Locate the cell with the specified text and output its (X, Y) center coordinate. 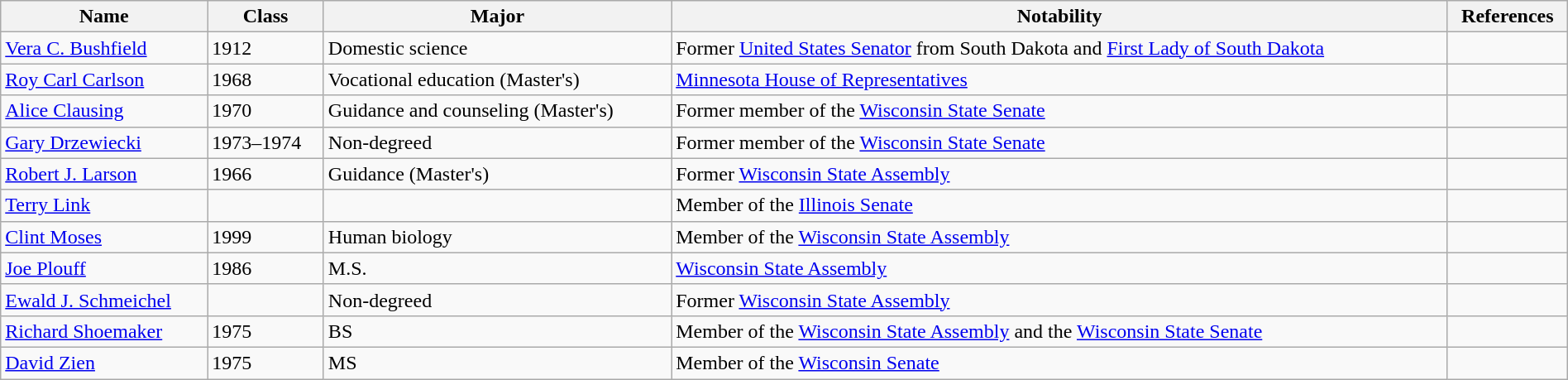
Member of the Wisconsin Senate (1060, 363)
Name (104, 17)
MS (497, 363)
Alice Clausing (104, 111)
1970 (266, 111)
1912 (266, 48)
Richard Shoemaker (104, 331)
Member of the Wisconsin State Assembly and the Wisconsin State Senate (1060, 331)
1966 (266, 174)
Gary Drzewiecki (104, 142)
Vocational education (Master's) (497, 79)
Ewald J. Schmeichel (104, 300)
Guidance and counseling (Master's) (497, 111)
1986 (266, 268)
M.S. (497, 268)
Domestic science (497, 48)
Human biology (497, 237)
Terry Link (104, 205)
Member of the Wisconsin State Assembly (1060, 237)
1999 (266, 237)
1968 (266, 79)
Member of the Illinois Senate (1060, 205)
Former United States Senator from South Dakota and First Lady of South Dakota (1060, 48)
BS (497, 331)
Class (266, 17)
Robert J. Larson (104, 174)
References (1507, 17)
1973–1974 (266, 142)
Vera C. Bushfield (104, 48)
Notability (1060, 17)
Wisconsin State Assembly (1060, 268)
Joe Plouff (104, 268)
Major (497, 17)
David Zien (104, 363)
Clint Moses (104, 237)
Minnesota House of Representatives (1060, 79)
Guidance (Master's) (497, 174)
Roy Carl Carlson (104, 79)
